Pinpoint the cell where the given text exists, returning its (X, Y) midpoint coordinate. 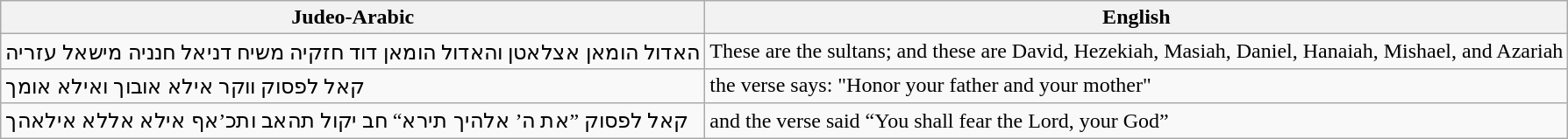
English (1137, 17)
These are the sultans; and these are David, Hezekiah, Masiah, Daniel, Hanaiah, Mishael, and Azariah (1137, 52)
Judeo-Arabic (353, 17)
קאל לפסוק ווקר אילא אובוך ואילא אומך (353, 86)
האדול הומאן אצלאטן והאדול הומאן דוד חזקיה משיח דניאל חנניה מישאל עזריה (353, 52)
קאל לפסוק ”את ה’ אלהיך תירא“ חב יקול תהאב ותכ’אף אילא אללא אילאהך (353, 121)
the verse says: "Honor your father and your mother" (1137, 86)
and the verse said “You shall fear the Lord, your God” (1137, 121)
